Provide the [X, Y] coordinate of the cell's center where the given text is located.  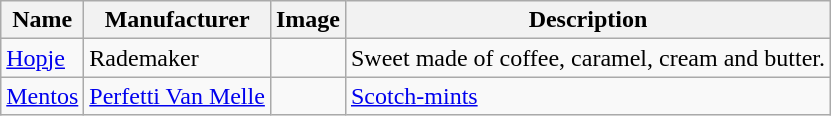
Sweet made of coffee, caramel, cream and butter. [588, 58]
Image [308, 20]
Manufacturer [178, 20]
Scotch-mints [588, 96]
Description [588, 20]
Perfetti Van Melle [178, 96]
Rademaker [178, 58]
Mentos [42, 96]
Name [42, 20]
Hopje [42, 58]
